Pinpoint the cell where the given text exists, returning its [x, y] midpoint coordinate. 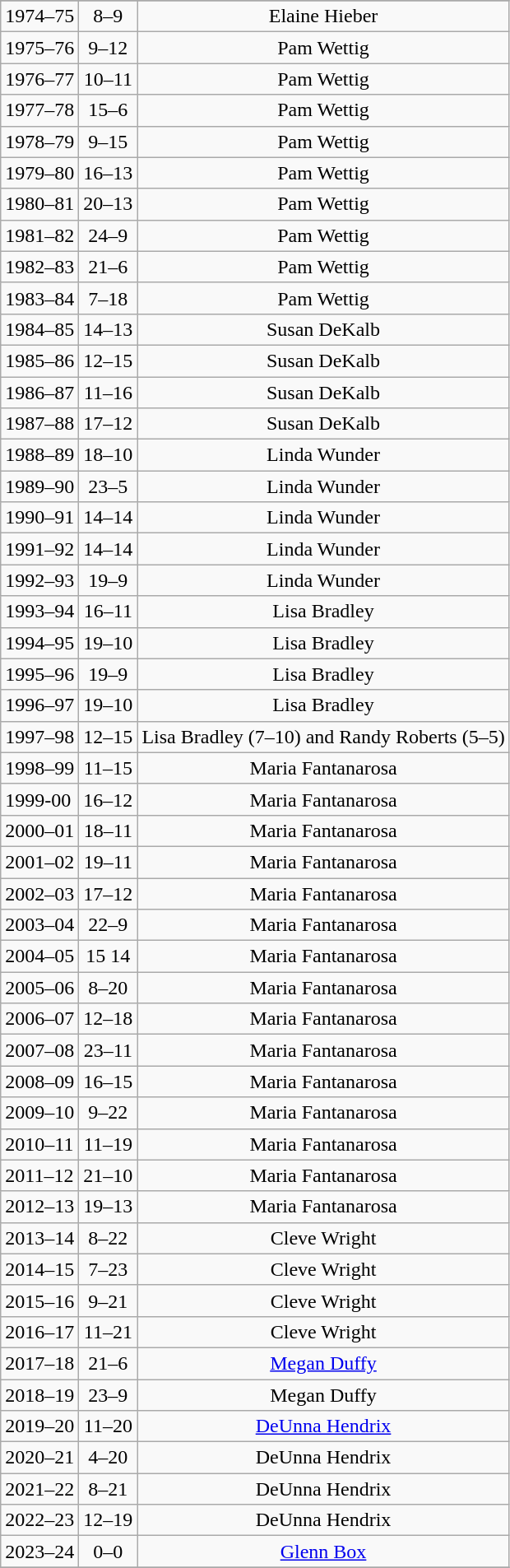
15–6 [109, 110]
1974–75 [39, 16]
18–11 [109, 831]
1994–95 [39, 643]
16–12 [109, 799]
2002–03 [39, 893]
1990–91 [39, 518]
2004–05 [39, 956]
Glenn Box [323, 1552]
2003–04 [39, 925]
2000–01 [39, 831]
1991–92 [39, 549]
1981–82 [39, 235]
2023–24 [39, 1552]
1979–80 [39, 173]
12–19 [109, 1520]
2008–09 [39, 1082]
14–13 [109, 329]
9–15 [109, 142]
2022–23 [39, 1520]
7–18 [109, 298]
1986–87 [39, 393]
24–9 [109, 235]
1989–90 [39, 486]
2016–17 [39, 1332]
1982–83 [39, 267]
1998–99 [39, 768]
2018–19 [39, 1395]
8–9 [109, 16]
1984–85 [39, 329]
2001–02 [39, 862]
19–13 [109, 1207]
2007–08 [39, 1050]
11–21 [109, 1332]
1975–76 [39, 48]
1996–97 [39, 705]
19–11 [109, 862]
2020–21 [39, 1458]
1978–79 [39, 142]
2005–06 [39, 988]
23–11 [109, 1050]
1983–84 [39, 298]
16–11 [109, 612]
0–0 [109, 1552]
Elaine Hieber [323, 16]
1995–96 [39, 674]
9–12 [109, 48]
1980–81 [39, 204]
1987–88 [39, 424]
15 14 [109, 956]
2019–20 [39, 1426]
18–10 [109, 455]
1999-00 [39, 799]
7–23 [109, 1269]
22–9 [109, 925]
2010–11 [39, 1144]
Lisa Bradley (7–10) and Randy Roberts (5–5) [323, 737]
2013–14 [39, 1238]
2012–13 [39, 1207]
20–13 [109, 204]
11–20 [109, 1426]
11–19 [109, 1144]
12–18 [109, 1019]
8–21 [109, 1489]
2009–10 [39, 1113]
2017–18 [39, 1363]
9–22 [109, 1113]
4–20 [109, 1458]
11–15 [109, 768]
9–21 [109, 1300]
1993–94 [39, 612]
2011–12 [39, 1175]
23–9 [109, 1395]
23–5 [109, 486]
16–15 [109, 1082]
2014–15 [39, 1269]
11–16 [109, 393]
1997–98 [39, 737]
1988–89 [39, 455]
1985–86 [39, 361]
1976–77 [39, 79]
1977–78 [39, 110]
2006–07 [39, 1019]
1992–93 [39, 580]
8–20 [109, 988]
21–10 [109, 1175]
2015–16 [39, 1300]
8–22 [109, 1238]
2021–22 [39, 1489]
10–11 [109, 79]
16–13 [109, 173]
